From the cell containing the given text, extract its center point as [X, Y] coordinate. 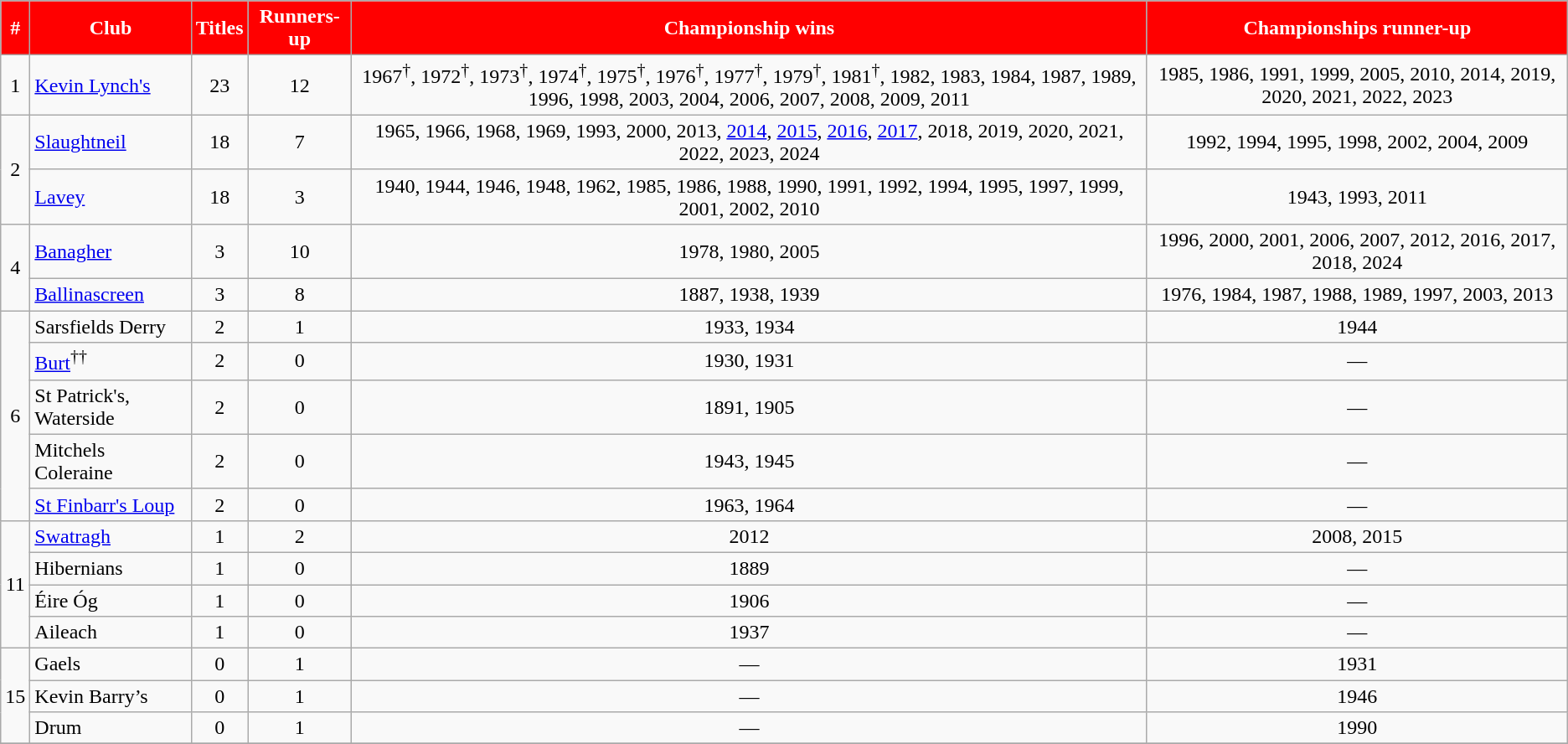
St Patrick's, Waterside [111, 407]
Titles [219, 28]
1985, 1986, 1991, 1999, 2005, 2010, 2014, 2019, 2020, 2021, 2022, 2023 [1357, 85]
Runners-up [300, 28]
2008, 2015 [1357, 536]
Kevin Barry’s [111, 696]
Burt†† [111, 362]
1891, 1905 [749, 407]
2012 [749, 536]
1943, 1993, 2011 [1357, 196]
1933, 1934 [749, 327]
1937 [749, 633]
Mitchels Coleraine [111, 461]
1887, 1938, 1939 [749, 295]
Championships runner-up [1357, 28]
11 [15, 584]
1943, 1945 [749, 461]
23 [219, 85]
Club [111, 28]
Lavey [111, 196]
Kevin Lynch's [111, 85]
1990 [1357, 728]
8 [300, 295]
1946 [1357, 696]
Swatragh [111, 536]
1967†, 1972†, 1973†, 1974†, 1975†, 1976†, 1977†, 1979†, 1981†, 1982, 1983, 1984, 1987, 1989, 1996, 1998, 2003, 2004, 2006, 2007, 2008, 2009, 2011 [749, 85]
10 [300, 251]
1992, 1994, 1995, 1998, 2002, 2004, 2009 [1357, 142]
Gaels [111, 664]
Éire Óg [111, 601]
Banagher [111, 251]
Hibernians [111, 568]
12 [300, 85]
Slaughtneil [111, 142]
1906 [749, 601]
Championship wins [749, 28]
1944 [1357, 327]
1940, 1944, 1946, 1948, 1962, 1985, 1986, 1988, 1990, 1991, 1992, 1994, 1995, 1997, 1999, 2001, 2002, 2010 [749, 196]
1978, 1980, 2005 [749, 251]
1976, 1984, 1987, 1988, 1989, 1997, 2003, 2013 [1357, 295]
Aileach [111, 633]
1965, 1966, 1968, 1969, 1993, 2000, 2013, 2014, 2015, 2016, 2017, 2018, 2019, 2020, 2021, 2022, 2023, 2024 [749, 142]
7 [300, 142]
15 [15, 696]
Drum [111, 728]
St Finbarr's Loup [111, 504]
1996, 2000, 2001, 2006, 2007, 2012, 2016, 2017, 2018, 2024 [1357, 251]
4 [15, 266]
# [15, 28]
1889 [749, 568]
6 [15, 416]
Ballinascreen [111, 295]
Sarsfields Derry [111, 327]
1963, 1964 [749, 504]
1931 [1357, 664]
1930, 1931 [749, 362]
